Search for the cell housing the specified text and yield its (X, Y) center coordinate. 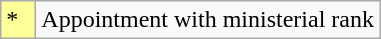
* (18, 20)
Appointment with ministerial rank (208, 20)
